Find where the given text appears and provide that cell's center as [x, y] coordinate. 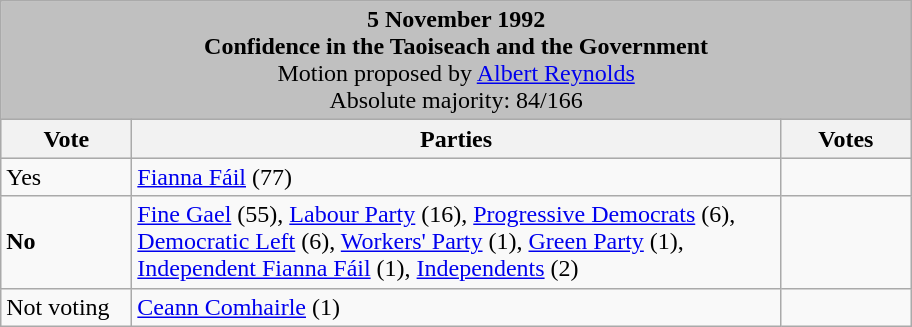
Parties [456, 139]
5 November 1992Confidence in the Taoiseach and the GovernmentMotion proposed by Albert ReynoldsAbsolute majority: 84/166 [456, 60]
Votes [846, 139]
Not voting [66, 307]
Yes [66, 177]
Fianna Fáil (77) [456, 177]
No [66, 242]
Vote [66, 139]
Ceann Comhairle (1) [456, 307]
